For the text-containing cell, return its midpoint in (X, Y) coordinate format. 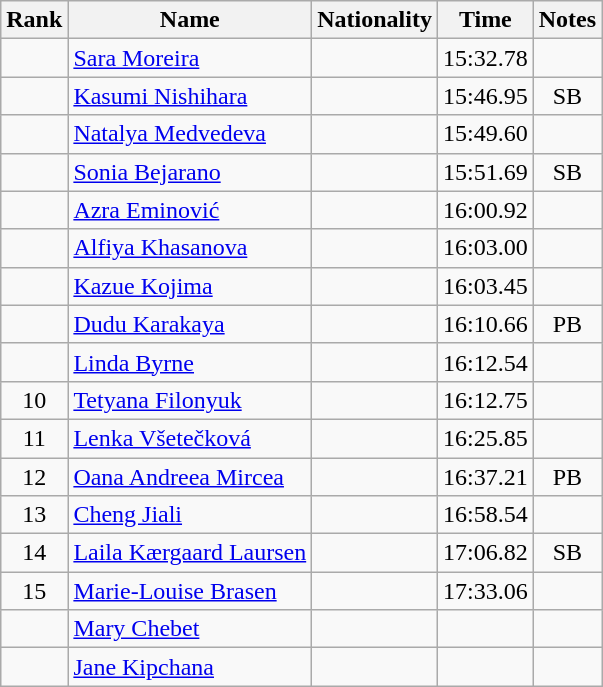
Laila Kærgaard Laursen (190, 553)
Sara Moreira (190, 58)
Lenka Všetečková (190, 438)
15:51.69 (485, 172)
16:10.66 (485, 324)
11 (34, 438)
17:06.82 (485, 553)
16:12.54 (485, 362)
Kasumi Nishihara (190, 96)
16:03.45 (485, 286)
16:58.54 (485, 515)
16:12.75 (485, 400)
Azra Eminović (190, 210)
16:37.21 (485, 477)
Kazue Kojima (190, 286)
Rank (34, 20)
12 (34, 477)
13 (34, 515)
Nationality (375, 20)
Cheng Jiali (190, 515)
Dudu Karakaya (190, 324)
14 (34, 553)
Name (190, 20)
Mary Chebet (190, 629)
Jane Kipchana (190, 667)
16:25.85 (485, 438)
15:32.78 (485, 58)
Oana Andreea Mircea (190, 477)
16:00.92 (485, 210)
Sonia Bejarano (190, 172)
Time (485, 20)
Natalya Medvedeva (190, 134)
15:46.95 (485, 96)
15 (34, 591)
10 (34, 400)
Linda Byrne (190, 362)
15:49.60 (485, 134)
Notes (567, 20)
16:03.00 (485, 248)
Alfiya Khasanova (190, 248)
Marie-Louise Brasen (190, 591)
17:33.06 (485, 591)
Tetyana Filonyuk (190, 400)
